Search for the cell housing the specified text and yield its (x, y) center coordinate. 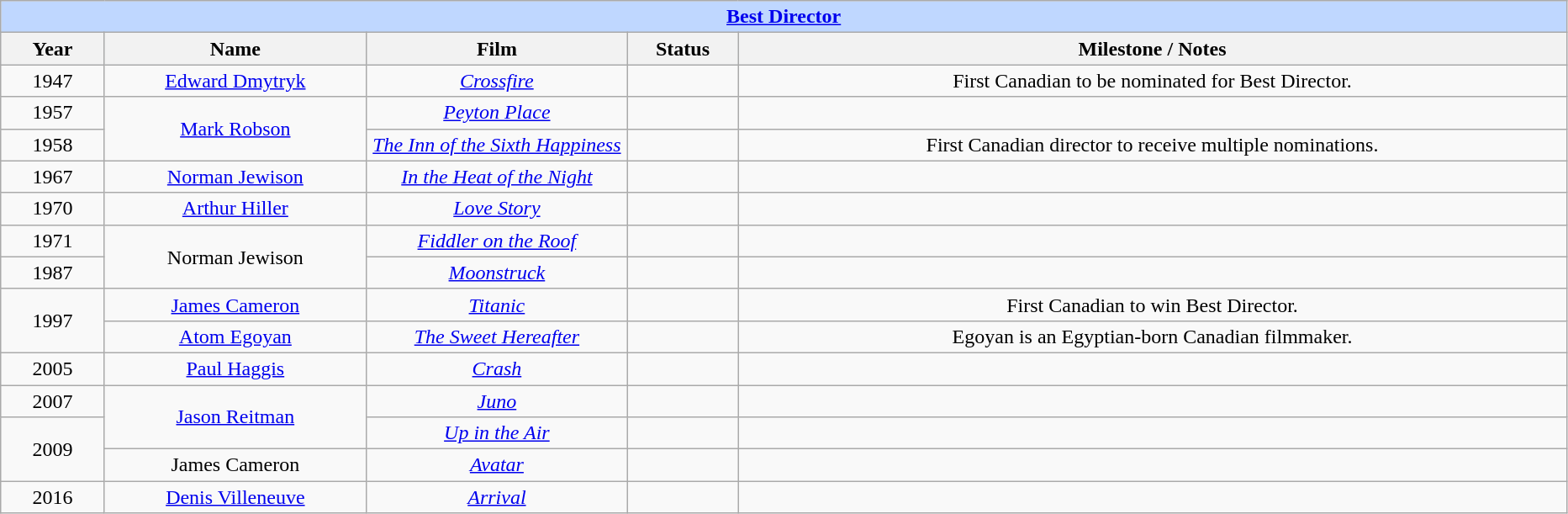
2016 (53, 497)
Name (235, 49)
Arrival (496, 497)
Year (53, 49)
2007 (53, 401)
1997 (53, 321)
1958 (53, 145)
Mark Robson (235, 129)
The Sweet Hereafter (496, 336)
Crossfire (496, 81)
Status (683, 49)
Best Director (784, 17)
Denis Villeneuve (235, 497)
Moonstruck (496, 273)
Fiddler on the Roof (496, 241)
Milestone / Notes (1153, 49)
1987 (53, 273)
Avatar (496, 465)
Atom Egoyan (235, 336)
1970 (53, 209)
Arthur Hiller (235, 209)
2005 (53, 368)
The Inn of the Sixth Happiness (496, 145)
Egoyan is an Egyptian-born Canadian filmmaker. (1153, 336)
Paul Haggis (235, 368)
1947 (53, 81)
First Canadian director to receive multiple nominations. (1153, 145)
1971 (53, 241)
First Canadian to win Best Director. (1153, 305)
Peyton Place (496, 113)
In the Heat of the Night (496, 177)
Film (496, 49)
2009 (53, 449)
Edward Dmytryk (235, 81)
Titanic (496, 305)
Love Story (496, 209)
Jason Reitman (235, 417)
First Canadian to be nominated for Best Director. (1153, 81)
Juno (496, 401)
1967 (53, 177)
Crash (496, 368)
Up in the Air (496, 433)
1957 (53, 113)
